Scan for the cell matching the given text and deliver its (X, Y) coordinate at center. 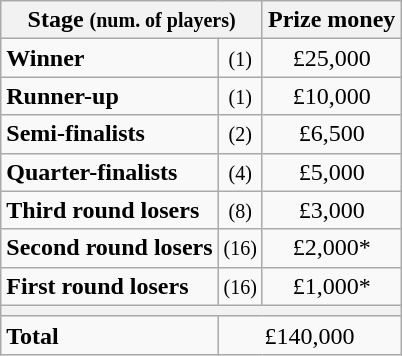
First round losers (110, 286)
Second round losers (110, 248)
£140,000 (310, 335)
£3,000 (331, 210)
£2,000* (331, 248)
Runner-up (110, 96)
(2) (240, 134)
Stage (num. of players) (132, 20)
Quarter-finalists (110, 172)
Total (110, 335)
Prize money (331, 20)
Winner (110, 58)
Third round losers (110, 210)
(4) (240, 172)
£6,500 (331, 134)
Semi-finalists (110, 134)
£5,000 (331, 172)
£25,000 (331, 58)
£1,000* (331, 286)
(8) (240, 210)
£10,000 (331, 96)
